From the cell containing the given text, extract its center point as [x, y] coordinate. 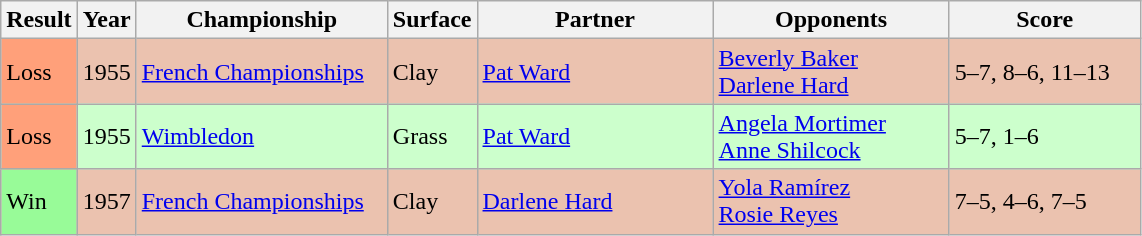
Win [39, 202]
Score [1044, 20]
Angela Mortimer Anne Shilcock [831, 136]
Partner [595, 20]
5–7, 8–6, 11–13 [1044, 72]
5–7, 1–6 [1044, 136]
Grass [432, 136]
Darlene Hard [595, 202]
1957 [106, 202]
Year [106, 20]
Beverly Baker Darlene Hard [831, 72]
Yola Ramírez Rosie Reyes [831, 202]
Wimbledon [262, 136]
Surface [432, 20]
Opponents [831, 20]
Championship [262, 20]
Result [39, 20]
7–5, 4–6, 7–5 [1044, 202]
